Output the [X, Y] coordinate of the center of the cell containing the given text.  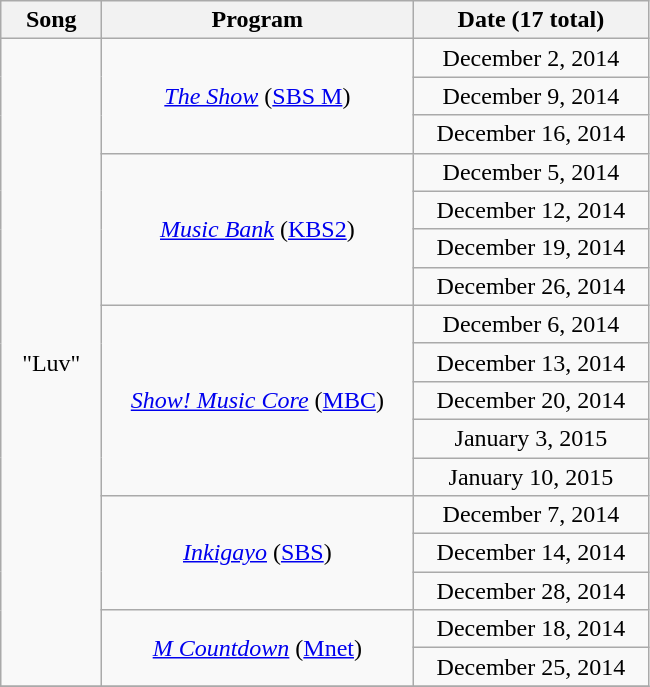
The Show (SBS M) [258, 96]
Program [258, 20]
Inkigayo (SBS) [258, 553]
December 14, 2014 [531, 553]
December 13, 2014 [531, 362]
"Luv" [52, 362]
December 19, 2014 [531, 248]
Date (17 total) [531, 20]
Song [52, 20]
December 5, 2014 [531, 172]
December 9, 2014 [531, 96]
December 28, 2014 [531, 591]
December 2, 2014 [531, 58]
Show! Music Core (MBC) [258, 400]
Music Bank (KBS2) [258, 229]
December 7, 2014 [531, 515]
December 20, 2014 [531, 400]
January 3, 2015 [531, 438]
December 16, 2014 [531, 134]
January 10, 2015 [531, 477]
December 18, 2014 [531, 629]
December 26, 2014 [531, 286]
December 6, 2014 [531, 324]
December 12, 2014 [531, 210]
M Countdown (Mnet) [258, 648]
December 25, 2014 [531, 667]
